Scan for the cell matching the given text and deliver its [X, Y] coordinate at center. 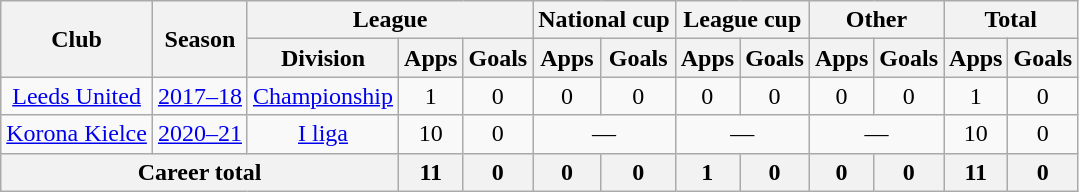
2020–21 [200, 134]
Total [1011, 20]
Club [77, 39]
I liga [322, 134]
Season [200, 39]
2017–18 [200, 96]
Leeds United [77, 96]
National cup [604, 20]
League [390, 20]
Korona Kielce [77, 134]
Career total [200, 172]
Championship [322, 96]
Division [322, 58]
Other [876, 20]
League cup [742, 20]
